Locate the cell with the specified text and output its (X, Y) center coordinate. 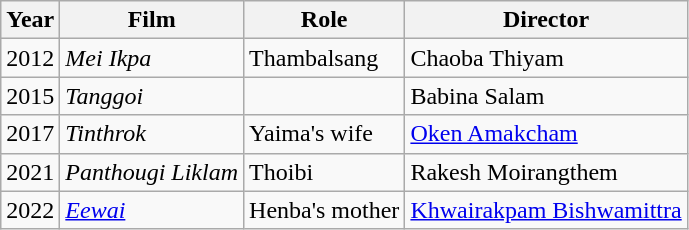
Year (30, 20)
Babina Salam (546, 96)
2021 (30, 172)
Tanggoi (152, 96)
Role (324, 20)
Khwairakpam Bishwamittra (546, 210)
Eewai (152, 210)
Film (152, 20)
Yaima's wife (324, 134)
Oken Amakcham (546, 134)
Mei Ikpa (152, 58)
Rakesh Moirangthem (546, 172)
Chaoba Thiyam (546, 58)
2012 (30, 58)
Thambalsang (324, 58)
2017 (30, 134)
Panthougi Liklam (152, 172)
Thoibi (324, 172)
Henba's mother (324, 210)
Director (546, 20)
2022 (30, 210)
Tinthrok (152, 134)
2015 (30, 96)
